Return [x, y] of the center of cell containing provided text 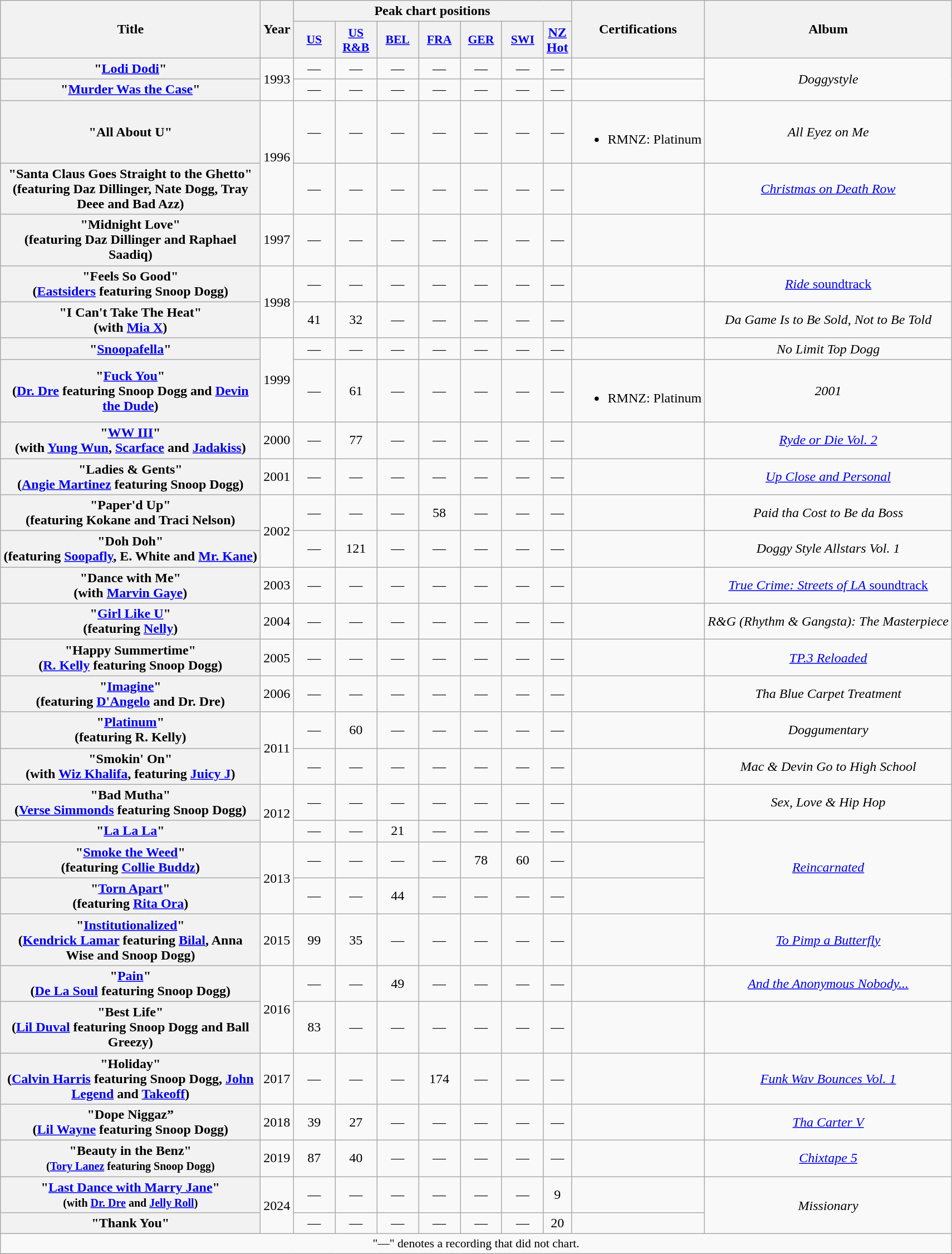
99 [314, 940]
78 [481, 859]
Album [828, 29]
27 [356, 1122]
"Pain"(De La Soul featuring Snoop Dogg) [130, 983]
41 [314, 319]
"Holiday"(Calvin Harris featuring Snoop Dogg, John Legend and Takeoff) [130, 1079]
BEL [398, 40]
Mac & Devin Go to High School [828, 766]
2003 [277, 586]
SWI [522, 40]
"Torn Apart" (featuring Rita Ora) [130, 896]
No Limit Top Dogg [828, 348]
2015 [277, 940]
"Doh Doh"(featuring Soopafly, E. White and Mr. Kane) [130, 549]
Da Game Is to Be Sold, Not to Be Told [828, 319]
"Fuck You"(Dr. Dre featuring Snoop Dogg and Devin the Dude) [130, 391]
"Smoke the Weed"(featuring Collie Buddz) [130, 859]
Peak chart positions [432, 11]
87 [314, 1159]
"Institutionalized"(Kendrick Lamar featuring Bilal, Anna Wise and Snoop Dogg) [130, 940]
"Happy Summertime"(R. Kelly featuring Snoop Dogg) [130, 658]
39 [314, 1122]
1997 [277, 240]
2002 [277, 531]
"Platinum"(featuring R. Kelly) [130, 730]
40 [356, 1159]
20 [557, 1223]
2019 [277, 1159]
"I Can't Take The Heat"(with Mia X) [130, 319]
1996 [277, 157]
2016 [277, 1009]
Year [277, 29]
Tha Carter V [828, 1122]
"Dance with Me"(with Marvin Gaye) [130, 586]
83 [314, 1027]
2013 [277, 878]
Christmas on Death Row [828, 189]
2012 [277, 813]
1999 [277, 380]
TP.3 Reloaded [828, 658]
Doggystyle [828, 79]
44 [398, 896]
121 [356, 549]
Doggumentary [828, 730]
9 [557, 1194]
2000 [277, 440]
"Ladies & Gents"(Angie Martinez featuring Snoop Dogg) [130, 476]
2018 [277, 1122]
61 [356, 391]
2005 [277, 658]
77 [356, 440]
174 [440, 1079]
"Girl Like U"(featuring Nelly) [130, 621]
"Santa Claus Goes Straight to the Ghetto"(featuring Daz Dillinger, Nate Dogg, Tray Deee and Bad Azz) [130, 189]
"Snoopafella" [130, 348]
FRA [440, 40]
"Last Dance with Marry Jane"(with Dr. Dre and Jelly Roll) [130, 1194]
"Murder Was the Case" [130, 90]
32 [356, 319]
To Pimp a Butterfly [828, 940]
Ride soundtrack [828, 284]
Sex, Love & Hip Hop [828, 803]
Up Close and Personal [828, 476]
And the Anonymous Nobody... [828, 983]
Doggy Style Allstars Vol. 1 [828, 549]
US [314, 40]
2011 [277, 748]
Tha Blue Carpet Treatment [828, 694]
1998 [277, 302]
Ryde or Die Vol. 2 [828, 440]
"Dope Niggaz” (Lil Wayne featuring Snoop Dogg) [130, 1122]
True Crime: Streets of LA soundtrack [828, 586]
Title [130, 29]
Reincarnated [828, 867]
2006 [277, 694]
"—" denotes a recording that did not chart. [477, 1244]
Funk Wav Bounces Vol. 1 [828, 1079]
All Eyez on Me [828, 131]
Paid tha Cost to Be da Boss [828, 513]
"Smokin' On"(with Wiz Khalifa, featuring Juicy J) [130, 766]
2017 [277, 1079]
"Best Life"(Lil Duval featuring Snoop Dogg and Ball Greezy) [130, 1027]
USR&B [356, 40]
"Midnight Love"(featuring Daz Dillinger and Raphael Saadiq) [130, 240]
35 [356, 940]
"All About U" [130, 131]
NZHot [557, 40]
"WW III"(with Yung Wun, Scarface and Jadakiss) [130, 440]
"Beauty in the Benz"(Tory Lanez featuring Snoop Dogg) [130, 1159]
"Paper'd Up"(featuring Kokane and Traci Nelson) [130, 513]
"Thank You" [130, 1223]
21 [398, 831]
"Bad Mutha"(Verse Simmonds featuring Snoop Dogg) [130, 803]
Missionary [828, 1206]
2004 [277, 621]
Chixtape 5 [828, 1159]
2024 [277, 1206]
"Feels So Good"(Eastsiders featuring Snoop Dogg) [130, 284]
49 [398, 983]
R&G (Rhythm & Gangsta): The Masterpiece [828, 621]
"Lodi Dodi" [130, 68]
"Imagine"(featuring D'Angelo and Dr. Dre) [130, 694]
1993 [277, 79]
Certifications [638, 29]
"La La La" [130, 831]
GER [481, 40]
58 [440, 513]
